Detect which cell encompasses the target text, then output its (X, Y) center coordinate. 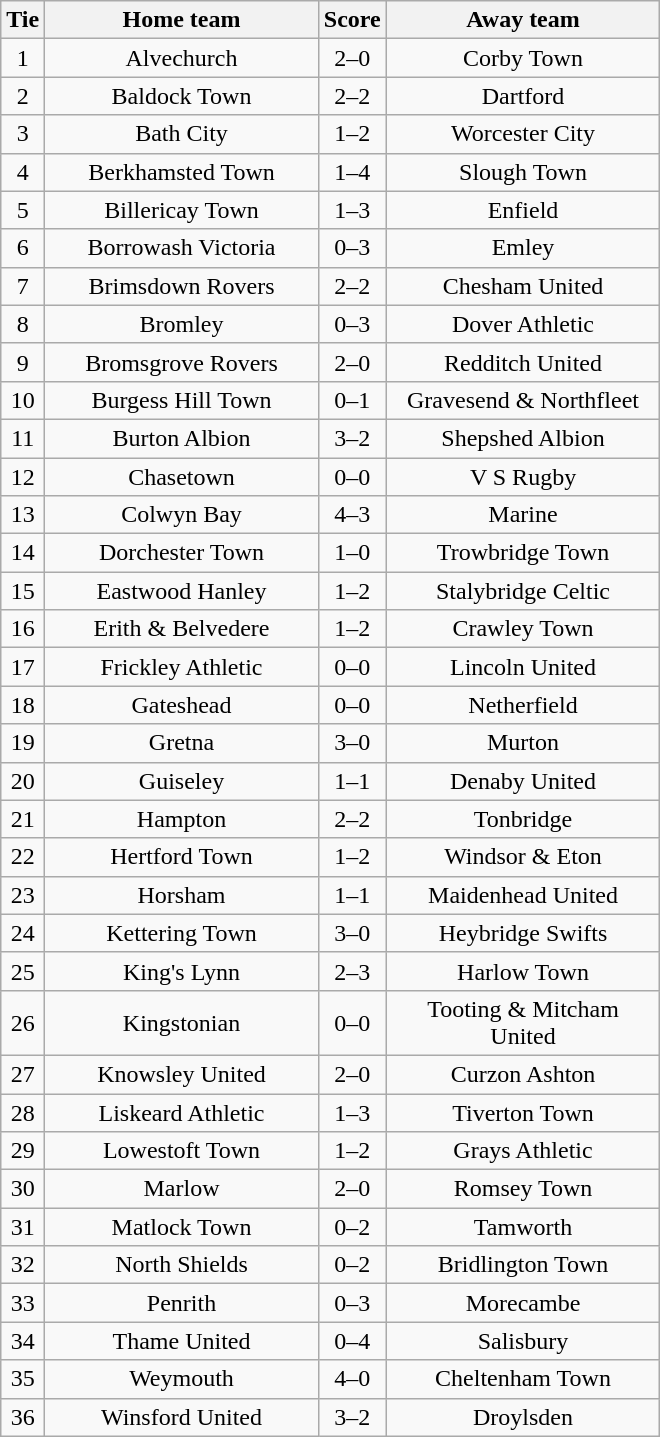
Baldock Town (182, 96)
1 (23, 58)
Penrith (182, 1303)
Dorchester Town (182, 553)
Netherfield (523, 705)
Heybridge Swifts (523, 933)
Frickley Athletic (182, 667)
25 (23, 971)
Bromley (182, 324)
King's Lynn (182, 971)
1–0 (352, 553)
15 (23, 591)
31 (23, 1227)
Horsham (182, 895)
Dover Athletic (523, 324)
Slough Town (523, 172)
Tie (23, 20)
Lowestoft Town (182, 1151)
29 (23, 1151)
30 (23, 1189)
16 (23, 629)
Worcester City (523, 134)
21 (23, 819)
24 (23, 933)
Hampton (182, 819)
Murton (523, 743)
36 (23, 1417)
Chasetown (182, 477)
Trowbridge Town (523, 553)
33 (23, 1303)
0–1 (352, 400)
20 (23, 781)
5 (23, 210)
Denaby United (523, 781)
Chesham United (523, 286)
Stalybridge Celtic (523, 591)
V S Rugby (523, 477)
Hertford Town (182, 857)
Liskeard Athletic (182, 1113)
27 (23, 1074)
Colwyn Bay (182, 515)
Tamworth (523, 1227)
Score (352, 20)
Weymouth (182, 1379)
Dartford (523, 96)
Emley (523, 248)
Bridlington Town (523, 1265)
Gravesend & Northfleet (523, 400)
23 (23, 895)
Salisbury (523, 1341)
Corby Town (523, 58)
0–4 (352, 1341)
Billericay Town (182, 210)
12 (23, 477)
17 (23, 667)
14 (23, 553)
22 (23, 857)
North Shields (182, 1265)
Matlock Town (182, 1227)
Harlow Town (523, 971)
Burgess Hill Town (182, 400)
4 (23, 172)
11 (23, 438)
Tonbridge (523, 819)
Tiverton Town (523, 1113)
Erith & Belvedere (182, 629)
Thame United (182, 1341)
Crawley Town (523, 629)
13 (23, 515)
Enfield (523, 210)
Away team (523, 20)
Redditch United (523, 362)
Gretna (182, 743)
Lincoln United (523, 667)
Guiseley (182, 781)
10 (23, 400)
Grays Athletic (523, 1151)
Gateshead (182, 705)
18 (23, 705)
Berkhamsted Town (182, 172)
4–0 (352, 1379)
Kingstonian (182, 1022)
Bath City (182, 134)
Burton Albion (182, 438)
Curzon Ashton (523, 1074)
Tooting & Mitcham United (523, 1022)
Windsor & Eton (523, 857)
28 (23, 1113)
Borrowash Victoria (182, 248)
Morecambe (523, 1303)
3 (23, 134)
26 (23, 1022)
Brimsdown Rovers (182, 286)
Home team (182, 20)
19 (23, 743)
Eastwood Hanley (182, 591)
7 (23, 286)
Kettering Town (182, 933)
9 (23, 362)
Alvechurch (182, 58)
Bromsgrove Rovers (182, 362)
Cheltenham Town (523, 1379)
Marine (523, 515)
2–3 (352, 971)
4–3 (352, 515)
Romsey Town (523, 1189)
1–4 (352, 172)
Maidenhead United (523, 895)
2 (23, 96)
Marlow (182, 1189)
Winsford United (182, 1417)
34 (23, 1341)
6 (23, 248)
35 (23, 1379)
Knowsley United (182, 1074)
Droylsden (523, 1417)
32 (23, 1265)
8 (23, 324)
Shepshed Albion (523, 438)
